Capture the cell that displays the provided text and extract its (X, Y) central coordinate. 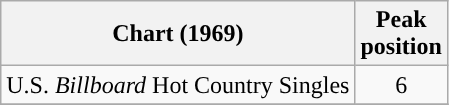
6 (401, 85)
Chart (1969) (178, 34)
U.S. Billboard Hot Country Singles (178, 85)
Peakposition (401, 34)
